Search for the cell housing the specified text and yield its [x, y] center coordinate. 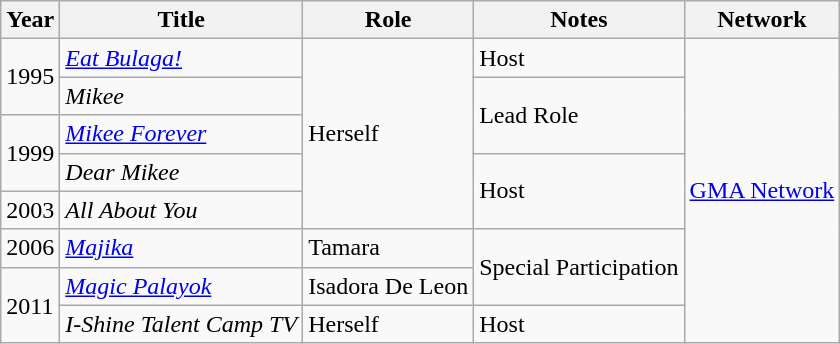
GMA Network [762, 191]
Special Participation [579, 267]
Majika [182, 248]
Isadora De Leon [388, 286]
Network [762, 20]
Eat Bulaga! [182, 58]
Year [30, 20]
1995 [30, 77]
Magic Palayok [182, 286]
2011 [30, 305]
2006 [30, 248]
Mikee [182, 96]
Mikee Forever [182, 134]
All About You [182, 210]
Lead Role [579, 115]
Title [182, 20]
Notes [579, 20]
Role [388, 20]
Tamara [388, 248]
Dear Mikee [182, 172]
1999 [30, 153]
2003 [30, 210]
I-Shine Talent Camp TV [182, 324]
